Locate the cell with the specified text and output its (X, Y) center coordinate. 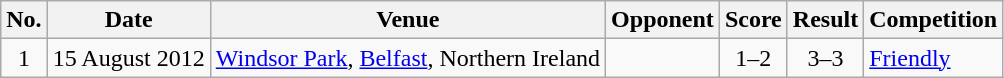
Score (753, 20)
1–2 (753, 58)
Result (825, 20)
Date (128, 20)
15 August 2012 (128, 58)
Venue (408, 20)
Competition (934, 20)
Opponent (663, 20)
3–3 (825, 58)
Windsor Park, Belfast, Northern Ireland (408, 58)
1 (24, 58)
No. (24, 20)
Friendly (934, 58)
